Return (X, Y) of the center of cell containing provided text 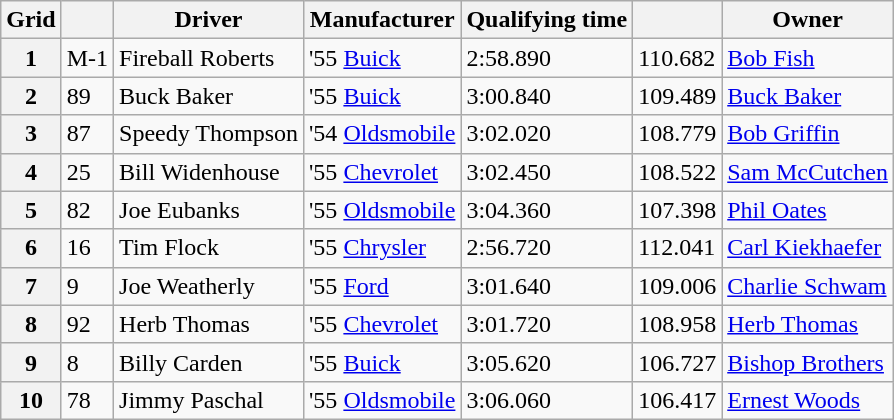
112.041 (678, 248)
'55 Ford (382, 286)
3:05.620 (547, 362)
92 (87, 324)
7 (31, 286)
87 (87, 134)
2:58.890 (547, 58)
Joe Eubanks (209, 210)
2 (31, 96)
Fireball Roberts (209, 58)
Tim Flock (209, 248)
Sam McCutchen (808, 172)
110.682 (678, 58)
10 (31, 400)
Bob Griffin (808, 134)
Grid (31, 20)
108.522 (678, 172)
106.727 (678, 362)
Owner (808, 20)
106.417 (678, 400)
Jimmy Paschal (209, 400)
Bill Widenhouse (209, 172)
3:02.020 (547, 134)
Billy Carden (209, 362)
108.779 (678, 134)
3:06.060 (547, 400)
Carl Kiekhaefer (808, 248)
3:02.450 (547, 172)
89 (87, 96)
6 (31, 248)
108.958 (678, 324)
2:56.720 (547, 248)
3:04.360 (547, 210)
Qualifying time (547, 20)
M-1 (87, 58)
Joe Weatherly (209, 286)
3:01.720 (547, 324)
Speedy Thompson (209, 134)
Driver (209, 20)
109.489 (678, 96)
3:01.640 (547, 286)
'55 Chrysler (382, 248)
107.398 (678, 210)
Ernest Woods (808, 400)
25 (87, 172)
5 (31, 210)
78 (87, 400)
1 (31, 58)
3 (31, 134)
3:00.840 (547, 96)
16 (87, 248)
Charlie Schwam (808, 286)
4 (31, 172)
Bishop Brothers (808, 362)
Manufacturer (382, 20)
82 (87, 210)
Bob Fish (808, 58)
Phil Oates (808, 210)
109.006 (678, 286)
'54 Oldsmobile (382, 134)
